Capture the cell that displays the provided text and extract its [x, y] central coordinate. 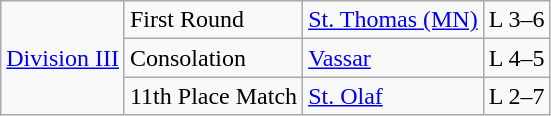
St. Thomas (MN) [394, 20]
L 3–6 [516, 20]
St. Olaf [394, 96]
Division III [63, 58]
Vassar [394, 58]
L 2–7 [516, 96]
11th Place Match [213, 96]
Consolation [213, 58]
First Round [213, 20]
L 4–5 [516, 58]
